Provide the (X, Y) coordinate of the cell's center where the given text is located.  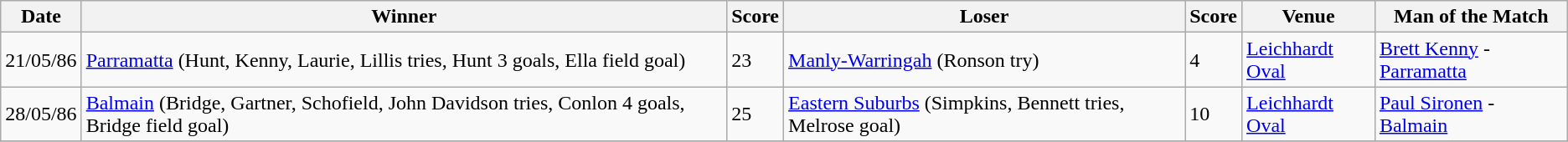
28/05/86 (41, 114)
21/05/86 (41, 60)
23 (756, 60)
Loser (985, 17)
Man of the Match (1471, 17)
Balmain (Bridge, Gartner, Schofield, John Davidson tries, Conlon 4 goals, Bridge field goal) (404, 114)
25 (756, 114)
Manly-Warringah (Ronson try) (985, 60)
10 (1214, 114)
Venue (1308, 17)
Date (41, 17)
Paul Sironen - Balmain (1471, 114)
Winner (404, 17)
Parramatta (Hunt, Kenny, Laurie, Lillis tries, Hunt 3 goals, Ella field goal) (404, 60)
4 (1214, 60)
Eastern Suburbs (Simpkins, Bennett tries, Melrose goal) (985, 114)
Brett Kenny - Parramatta (1471, 60)
